From the cell containing the given text, extract its center point as [X, Y] coordinate. 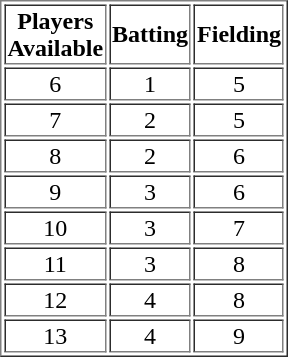
Batting [150, 34]
Fielding [239, 34]
Players Available [55, 34]
13 [55, 336]
11 [55, 264]
10 [55, 228]
12 [55, 300]
1 [150, 84]
